Capture the cell that displays the provided text and extract its [X, Y] central coordinate. 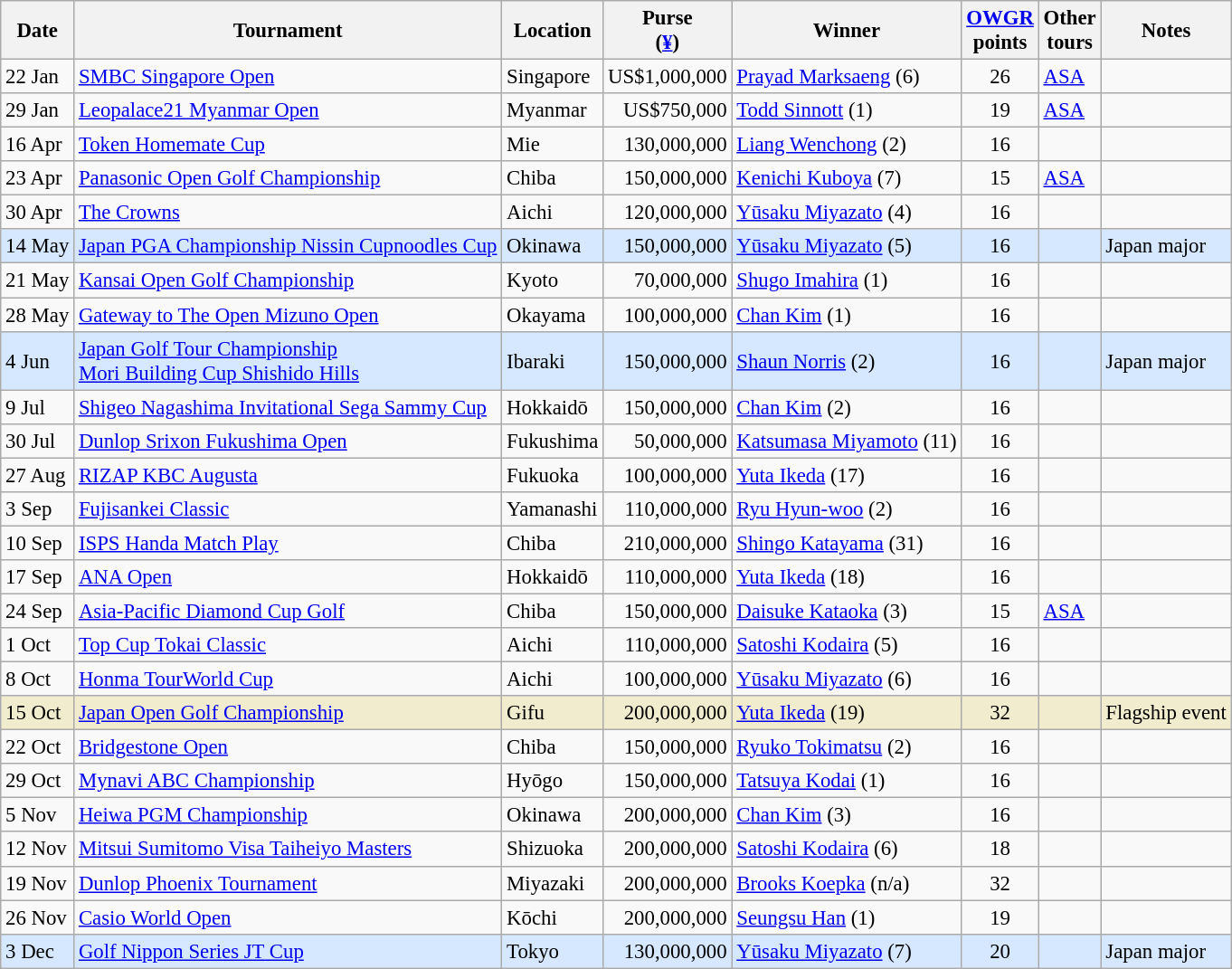
Shizuoka [553, 850]
Location [553, 31]
Satoshi Kodaira (5) [847, 645]
Seungsu Han (1) [847, 917]
Gifu [553, 713]
RIZAP KBC Augusta [288, 475]
28 May [38, 315]
Miyazaki [553, 883]
22 Jan [38, 77]
Shugo Imahira (1) [847, 280]
US$1,000,000 [668, 77]
Myanmar [553, 110]
26 Nov [38, 917]
Mynavi ABC Championship [288, 781]
9 Jul [38, 407]
Yuta Ikeda (19) [847, 713]
Yuta Ikeda (18) [847, 577]
Token Homemate Cup [288, 145]
Leopalace21 Myanmar Open [288, 110]
Fukushima [553, 441]
ANA Open [288, 577]
23 Apr [38, 178]
Top Cup Tokai Classic [288, 645]
16 Apr [38, 145]
22 Oct [38, 747]
Shaun Norris (2) [847, 360]
29 Oct [38, 781]
Ryu Hyun-woo (2) [847, 509]
The Crowns [288, 213]
30 Jul [38, 441]
21 May [38, 280]
Notes [1166, 31]
Golf Nippon Series JT Cup [288, 951]
Ibaraki [553, 360]
Tournament [288, 31]
5 Nov [38, 815]
Dunlop Phoenix Tournament [288, 883]
Yamanashi [553, 509]
Hyōgo [553, 781]
Dunlop Srixon Fukushima Open [288, 441]
30 Apr [38, 213]
Gateway to The Open Mizuno Open [288, 315]
Casio World Open [288, 917]
210,000,000 [668, 543]
14 May [38, 247]
Winner [847, 31]
Heiwa PGM Championship [288, 815]
Shingo Katayama (31) [847, 543]
Japan Golf Tour ChampionshipMori Building Cup Shishido Hills [288, 360]
Fukuoka [553, 475]
Prayad Marksaeng (6) [847, 77]
Kyoto [553, 280]
15 Oct [38, 713]
Chan Kim (1) [847, 315]
Yūsaku Miyazato (5) [847, 247]
Yuta Ikeda (17) [847, 475]
Honma TourWorld Cup [288, 679]
Katsumasa Miyamoto (11) [847, 441]
Tokyo [553, 951]
Ryuko Tokimatsu (2) [847, 747]
17 Sep [38, 577]
4 Jun [38, 360]
Othertours [1069, 31]
Fujisankei Classic [288, 509]
Mitsui Sumitomo Visa Taiheiyo Masters [288, 850]
1 Oct [38, 645]
12 Nov [38, 850]
Okayama [553, 315]
Asia-Pacific Diamond Cup Golf [288, 611]
50,000,000 [668, 441]
18 [1000, 850]
Bridgestone Open [288, 747]
Mie [553, 145]
24 Sep [38, 611]
3 Sep [38, 509]
Yūsaku Miyazato (7) [847, 951]
SMBC Singapore Open [288, 77]
Daisuke Kataoka (3) [847, 611]
Shigeo Nagashima Invitational Sega Sammy Cup [288, 407]
Panasonic Open Golf Championship [288, 178]
27 Aug [38, 475]
19 Nov [38, 883]
Tatsuya Kodai (1) [847, 781]
20 [1000, 951]
Yūsaku Miyazato (6) [847, 679]
US$750,000 [668, 110]
Liang Wenchong (2) [847, 145]
120,000,000 [668, 213]
Kansai Open Golf Championship [288, 280]
ISPS Handa Match Play [288, 543]
Singapore [553, 77]
10 Sep [38, 543]
Chan Kim (3) [847, 815]
Chan Kim (2) [847, 407]
Kenichi Kuboya (7) [847, 178]
Kōchi [553, 917]
Japan PGA Championship Nissin Cupnoodles Cup [288, 247]
Flagship event [1166, 713]
Yūsaku Miyazato (4) [847, 213]
Satoshi Kodaira (6) [847, 850]
Todd Sinnott (1) [847, 110]
3 Dec [38, 951]
Purse(¥) [668, 31]
OWGRpoints [1000, 31]
26 [1000, 77]
8 Oct [38, 679]
Date [38, 31]
Brooks Koepka (n/a) [847, 883]
29 Jan [38, 110]
70,000,000 [668, 280]
Japan Open Golf Championship [288, 713]
